Detect which cell encompasses the target text, then output its (X, Y) center coordinate. 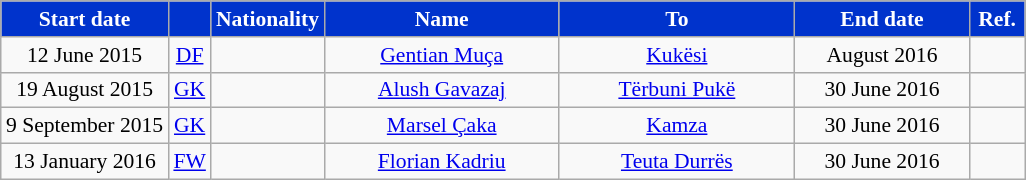
9 September 2015 (85, 126)
To (676, 19)
End date (882, 19)
Gentian Muça (442, 55)
13 January 2016 (85, 162)
Name (442, 19)
Ref. (998, 19)
12 June 2015 (85, 55)
Alush Gavazaj (442, 90)
August 2016 (882, 55)
19 August 2015 (85, 90)
Kamza (676, 126)
Florian Kadriu (442, 162)
Kukësi (676, 55)
Tërbuni Pukë (676, 90)
Marsel Çaka (442, 126)
FW (190, 162)
Nationality (268, 19)
Start date (85, 19)
DF (190, 55)
Teuta Durrës (676, 162)
